Return [x, y] of the center of cell containing provided text 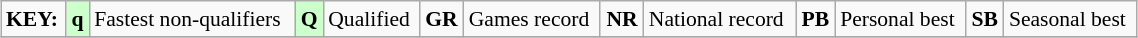
Fastest non-qualifiers [192, 19]
q [78, 19]
National record [720, 19]
NR [622, 19]
Q [309, 19]
KEY: [34, 19]
Personal best [900, 19]
Games record [532, 19]
SB [985, 19]
Qualified [371, 19]
Seasonal best [1070, 19]
PB [816, 19]
GR [442, 19]
